Capture the cell that displays the provided text and extract its (X, Y) central coordinate. 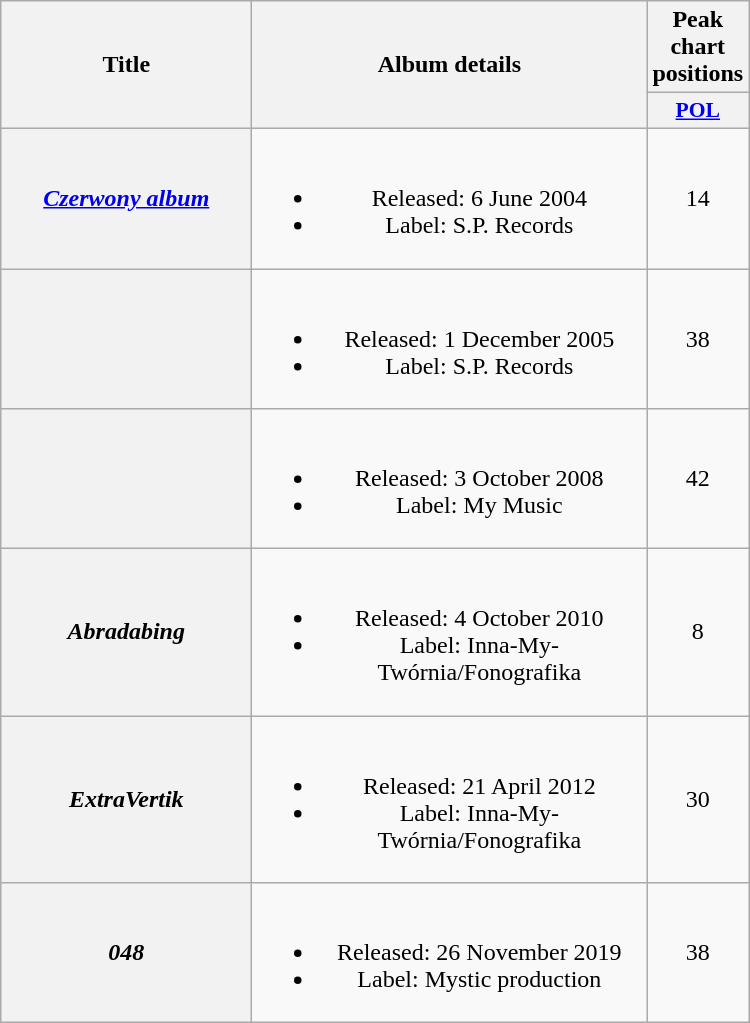
Album details (450, 65)
Peak chart positions (698, 47)
Title (126, 65)
Released: 21 April 2012Label: Inna-My-Twórnia/Fonografika (450, 800)
Released: 4 October 2010Label: Inna-My-Twórnia/Fonografika (450, 632)
ExtraVertik (126, 800)
8 (698, 632)
Released: 1 December 2005Label: S.P. Records (450, 338)
30 (698, 800)
42 (698, 479)
14 (698, 198)
Released: 26 November 2019Label: Mystic production (450, 953)
Released: 3 October 2008Label: My Music (450, 479)
Czerwony album (126, 198)
048 (126, 953)
POL (698, 111)
Abradabing (126, 632)
Released: 6 June 2004Label: S.P. Records (450, 198)
